Locate the cell with the specified text and output its (x, y) center coordinate. 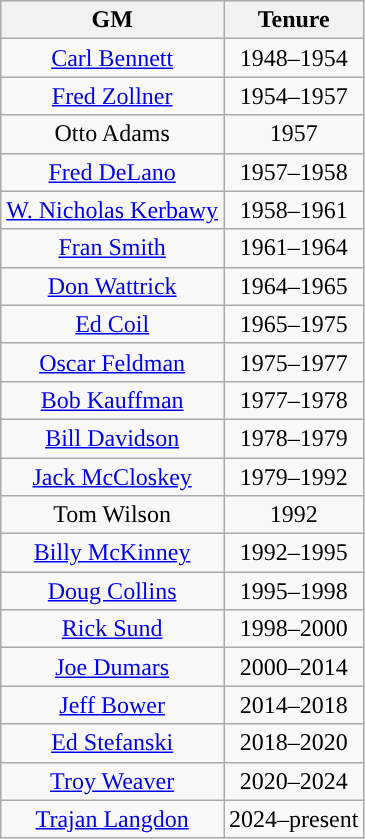
1948–1954 (294, 58)
2024–present (294, 819)
Bill Davidson (112, 438)
Tom Wilson (112, 515)
2020–2024 (294, 781)
1961–1964 (294, 248)
Doug Collins (112, 591)
2000–2014 (294, 667)
W. Nicholas Kerbawy (112, 210)
Otto Adams (112, 134)
Troy Weaver (112, 781)
1995–1998 (294, 591)
Don Wattrick (112, 286)
Bob Kauffman (112, 400)
1964–1965 (294, 286)
1979–1992 (294, 477)
Tenure (294, 20)
Joe Dumars (112, 667)
GM (112, 20)
1978–1979 (294, 438)
Carl Bennett (112, 58)
1998–2000 (294, 629)
1957 (294, 134)
1958–1961 (294, 210)
Fran Smith (112, 248)
1975–1977 (294, 362)
1992 (294, 515)
Fred DeLano (112, 172)
Jeff Bower (112, 705)
Oscar Feldman (112, 362)
Fred Zollner (112, 96)
1992–1995 (294, 553)
Ed Stefanski (112, 743)
1954–1957 (294, 96)
2014–2018 (294, 705)
Jack McCloskey (112, 477)
Trajan Langdon (112, 819)
1957–1958 (294, 172)
2018–2020 (294, 743)
Rick Sund (112, 629)
Billy McKinney (112, 553)
1977–1978 (294, 400)
1965–1975 (294, 324)
Ed Coil (112, 324)
